Determine the (X, Y) coordinate at the center of the cell enclosing the given text.  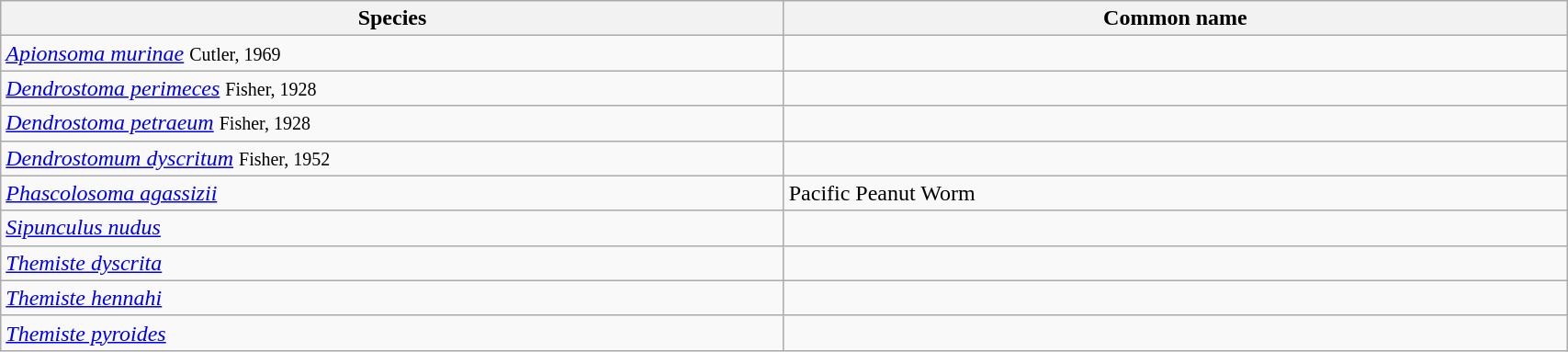
Dendrostoma perimeces Fisher, 1928 (392, 88)
Themiste pyroides (392, 333)
Themiste dyscrita (392, 263)
Apionsoma murinae Cutler, 1969 (392, 53)
Pacific Peanut Worm (1175, 193)
Species (392, 18)
Sipunculus nudus (392, 228)
Themiste hennahi (392, 298)
Dendrostoma petraeum Fisher, 1928 (392, 123)
Dendrostomum dyscritum Fisher, 1952 (392, 158)
Phascolosoma agassizii (392, 193)
Common name (1175, 18)
